Capture the cell that displays the provided text and extract its [x, y] central coordinate. 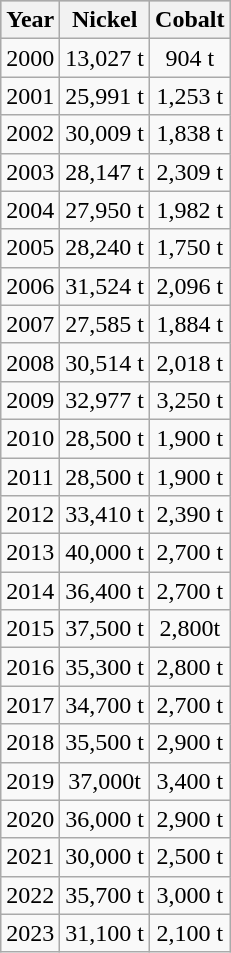
1,884 t [190, 324]
2,500 t [190, 857]
28,240 t [105, 248]
2,800t [190, 629]
2017 [30, 705]
2006 [30, 286]
2,800 t [190, 667]
3,400 t [190, 781]
2014 [30, 591]
27,950 t [105, 210]
31,100 t [105, 933]
37,000t [105, 781]
35,500 t [105, 743]
2000 [30, 58]
32,977 t [105, 400]
2023 [30, 933]
37,500 t [105, 629]
1,982 t [190, 210]
2011 [30, 477]
2016 [30, 667]
30,000 t [105, 857]
2007 [30, 324]
2001 [30, 96]
2008 [30, 362]
2,096 t [190, 286]
2018 [30, 743]
13,027 t [105, 58]
1,253 t [190, 96]
Year [30, 20]
33,410 t [105, 515]
Nickel [105, 20]
2012 [30, 515]
904 t [190, 58]
2,100 t [190, 933]
2020 [30, 819]
2022 [30, 895]
1,750 t [190, 248]
2002 [30, 134]
27,585 t [105, 324]
35,700 t [105, 895]
2013 [30, 553]
Cobalt [190, 20]
2015 [30, 629]
3,250 t [190, 400]
30,514 t [105, 362]
35,300 t [105, 667]
2021 [30, 857]
2004 [30, 210]
1,838 t [190, 134]
2010 [30, 438]
2,309 t [190, 172]
36,400 t [105, 591]
40,000 t [105, 553]
25,991 t [105, 96]
2,018 t [190, 362]
3,000 t [190, 895]
34,700 t [105, 705]
30,009 t [105, 134]
2019 [30, 781]
2005 [30, 248]
31,524 t [105, 286]
2003 [30, 172]
2,390 t [190, 515]
36,000 t [105, 819]
2009 [30, 400]
28,147 t [105, 172]
